Search for the cell housing the specified text and yield its (x, y) center coordinate. 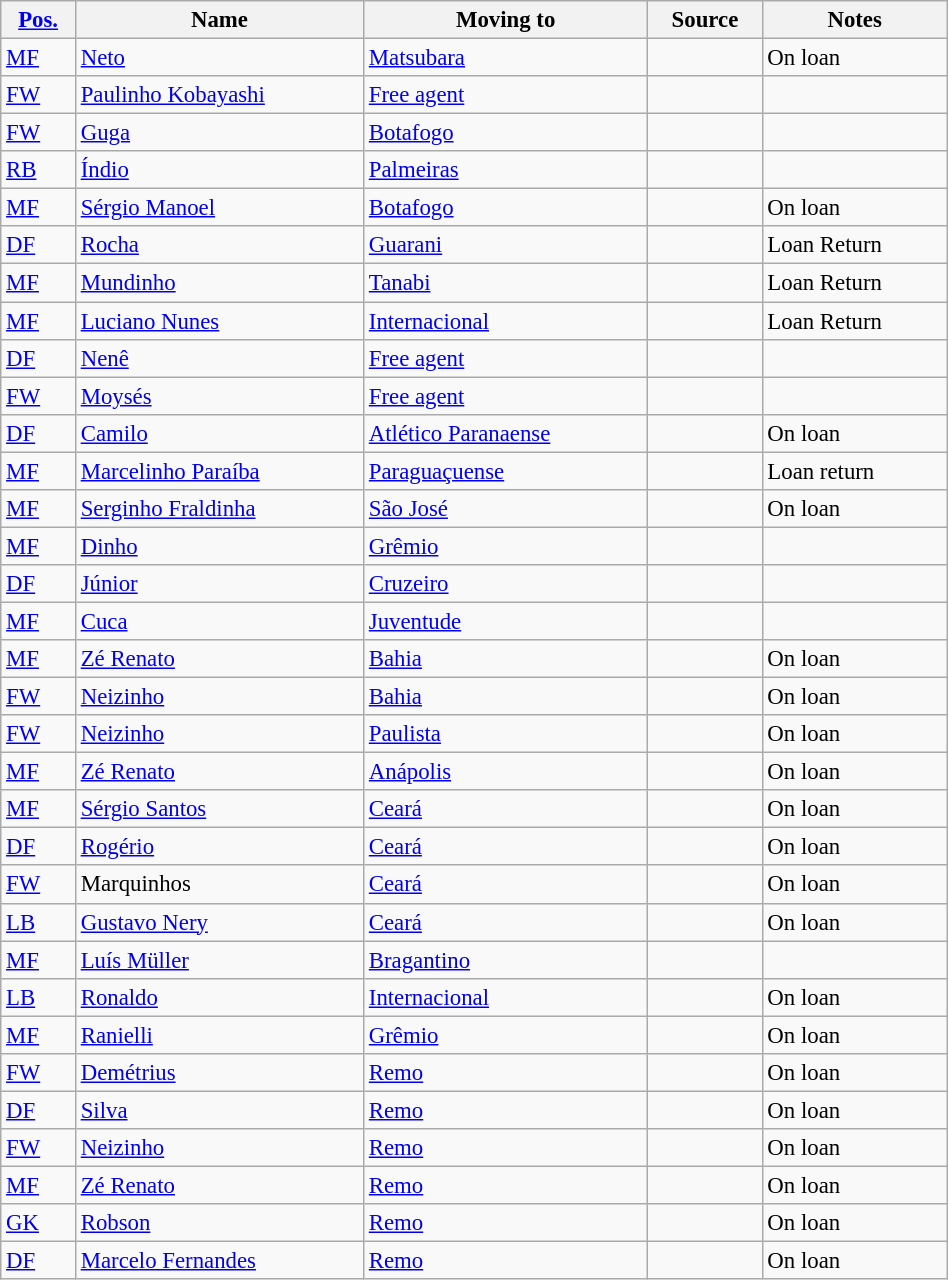
Ranielli (219, 1035)
Name (219, 20)
Loan return (854, 471)
Marquinhos (219, 885)
Juventude (506, 621)
Rocha (219, 245)
Sérgio Manoel (219, 208)
Serginho Fraldinha (219, 509)
Guga (219, 133)
Paulinho Kobayashi (219, 95)
Atlético Paranaense (506, 433)
Paulista (506, 734)
RB (38, 170)
Palmeiras (506, 170)
GK (38, 1223)
Marcelinho Paraíba (219, 471)
Neto (219, 58)
Moysés (219, 396)
Índio (219, 170)
Moving to (506, 20)
Luís Müller (219, 960)
Rogério (219, 847)
Tanabi (506, 283)
Cruzeiro (506, 584)
Ronaldo (219, 997)
Robson (219, 1223)
Gustavo Nery (219, 922)
Mundinho (219, 283)
São José (506, 509)
Notes (854, 20)
Dinho (219, 546)
Matsubara (506, 58)
Marcelo Fernandes (219, 1261)
Júnior (219, 584)
Cuca (219, 621)
Camilo (219, 433)
Nenê (219, 358)
Paraguaçuense (506, 471)
Sérgio Santos (219, 809)
Guarani (506, 245)
Pos. (38, 20)
Luciano Nunes (219, 321)
Bragantino (506, 960)
Anápolis (506, 772)
Silva (219, 1110)
Source (705, 20)
Demétrius (219, 1073)
